For the text-containing cell, return its midpoint in (X, Y) coordinate format. 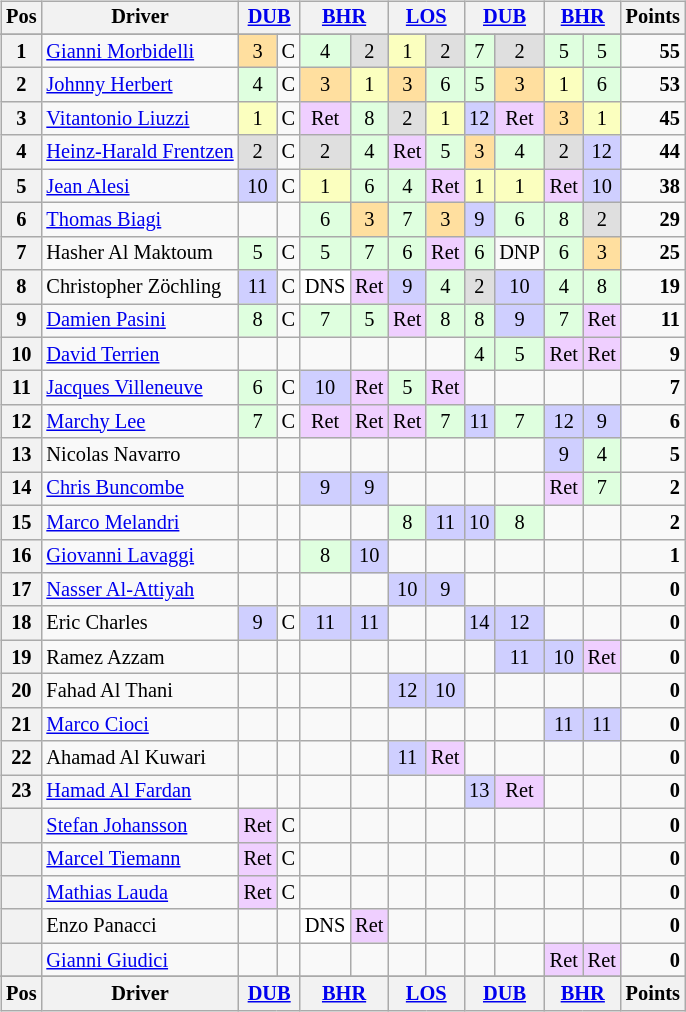
Enzo Panacci (140, 926)
Heinz-Harald Frentzen (140, 152)
21 (21, 724)
18 (21, 623)
Marchy Lee (140, 422)
Thomas Biagi (140, 220)
Ramez Azzam (140, 657)
DNP (519, 253)
45 (653, 119)
Marcel Tiemann (140, 859)
Jacques Villeneuve (140, 388)
Gianni Morbidelli (140, 51)
Stefan Johansson (140, 825)
20 (21, 691)
29 (653, 220)
Marco Cioci (140, 724)
Hasher Al Maktoum (140, 253)
Giovanni Lavaggi (140, 556)
38 (653, 186)
David Terrien (140, 354)
Johnny Herbert (140, 85)
25 (653, 253)
Christopher Zöchling (140, 287)
Hamad Al Fardan (140, 792)
Jean Alesi (140, 186)
Chris Buncombe (140, 489)
Mathias Lauda (140, 893)
Eric Charles (140, 623)
22 (21, 758)
Damien Pasini (140, 321)
55 (653, 51)
23 (21, 792)
Gianni Giudici (140, 960)
Nicolas Navarro (140, 455)
44 (653, 152)
16 (21, 556)
Fahad Al Thani (140, 691)
17 (21, 590)
Vitantonio Liuzzi (140, 119)
15 (21, 522)
Ahamad Al Kuwari (140, 758)
Marco Melandri (140, 522)
53 (653, 85)
Nasser Al-Attiyah (140, 590)
